Extract the [x, y] coordinate from the center of the cell holding the provided text.  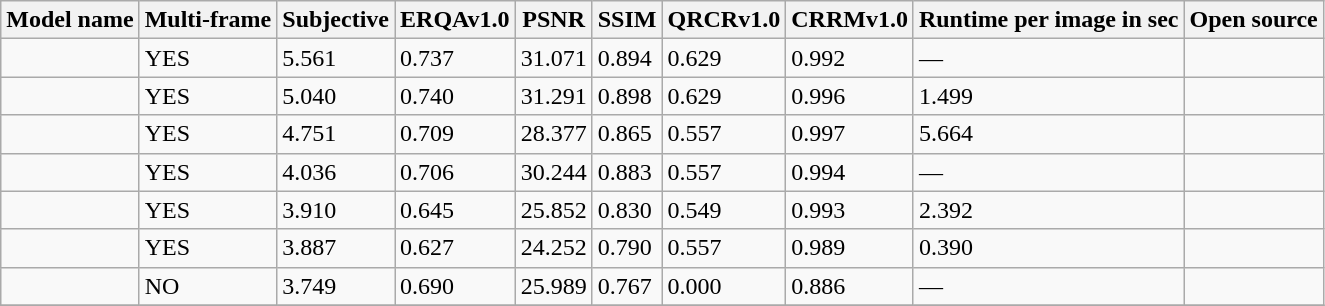
ERQAv1.0 [456, 20]
0.549 [724, 210]
5.561 [336, 58]
NO [208, 286]
4.036 [336, 172]
CRRMv1.0 [850, 20]
0.830 [627, 210]
5.664 [1048, 134]
0.390 [1048, 248]
Multi-frame [208, 20]
0.994 [850, 172]
3.910 [336, 210]
0.992 [850, 58]
Runtime per image in sec [1048, 20]
0.737 [456, 58]
0.000 [724, 286]
0.790 [627, 248]
0.996 [850, 96]
QRCRv1.0 [724, 20]
0.767 [627, 286]
0.886 [850, 286]
24.252 [554, 248]
1.499 [1048, 96]
0.627 [456, 248]
28.377 [554, 134]
4.751 [336, 134]
25.989 [554, 286]
Model name [70, 20]
0.894 [627, 58]
25.852 [554, 210]
0.898 [627, 96]
3.749 [336, 286]
0.645 [456, 210]
Subjective [336, 20]
0.883 [627, 172]
0.709 [456, 134]
0.997 [850, 134]
SSIM [627, 20]
0.993 [850, 210]
0.740 [456, 96]
31.071 [554, 58]
0.690 [456, 286]
2.392 [1048, 210]
0.989 [850, 248]
30.244 [554, 172]
PSNR [554, 20]
3.887 [336, 248]
31.291 [554, 96]
Open source [1254, 20]
0.706 [456, 172]
0.865 [627, 134]
5.040 [336, 96]
